Scan for the cell matching the given text and deliver its (X, Y) coordinate at center. 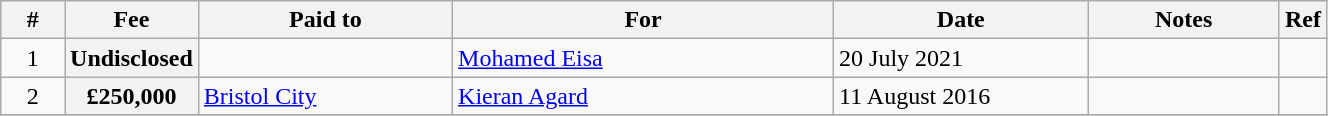
11 August 2016 (961, 96)
Ref (1302, 20)
Mohamed Eisa (644, 58)
1 (33, 58)
£250,000 (132, 96)
Paid to (325, 20)
Kieran Agard (644, 96)
# (33, 20)
Notes (1184, 20)
Bristol City (325, 96)
Fee (132, 20)
For (644, 20)
Date (961, 20)
Undisclosed (132, 58)
20 July 2021 (961, 58)
2 (33, 96)
